Provide the (x, y) coordinate of the cell's center where the given text is located.  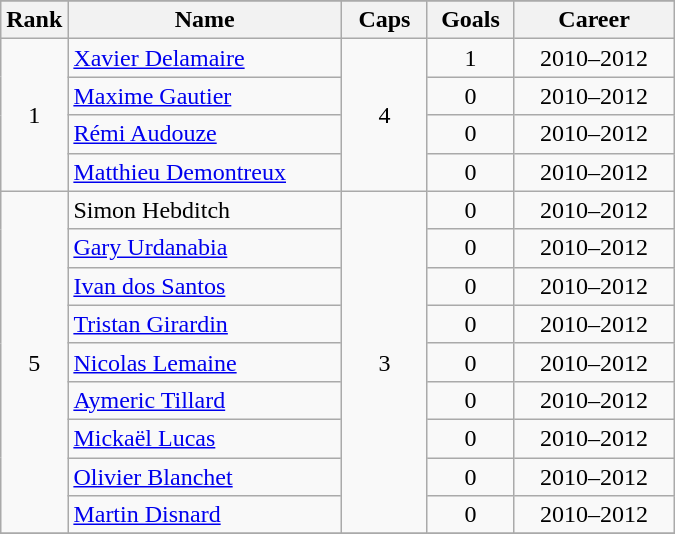
Xavier Delamaire (205, 58)
Gary Urdanabia (205, 248)
Ivan dos Santos (205, 286)
3 (384, 362)
Caps (384, 20)
Rank (34, 20)
Mickaël Lucas (205, 438)
Career (594, 20)
Martin Disnard (205, 515)
Matthieu Demontreux (205, 172)
Goals (470, 20)
Tristan Girardin (205, 324)
Olivier Blanchet (205, 477)
Rémi Audouze (205, 134)
Maxime Gautier (205, 96)
Nicolas Lemaine (205, 362)
4 (384, 115)
Aymeric Tillard (205, 400)
Simon Hebditch (205, 210)
Name (205, 20)
5 (34, 362)
